Find where the given text appears and provide that cell's center as (X, Y) coordinate. 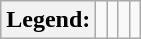
Legend: (48, 20)
